Determine the (X, Y) coordinate at the center of the cell enclosing the given text.  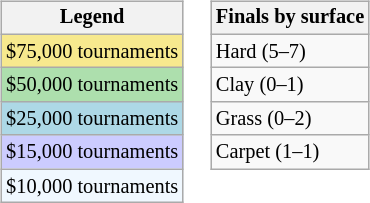
Grass (0–2) (290, 119)
Hard (5–7) (290, 51)
$50,000 tournaments (92, 85)
$10,000 tournaments (92, 186)
Finals by surface (290, 18)
Legend (92, 18)
$75,000 tournaments (92, 51)
$25,000 tournaments (92, 119)
Carpet (1–1) (290, 152)
Clay (0–1) (290, 85)
$15,000 tournaments (92, 152)
